Determine the (x, y) coordinate at the center of the cell enclosing the given text.  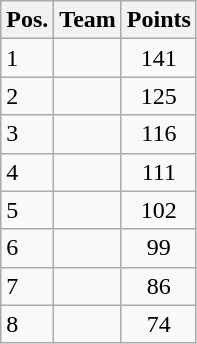
7 (28, 286)
Pos. (28, 20)
8 (28, 324)
102 (158, 210)
4 (28, 172)
Team (88, 20)
111 (158, 172)
74 (158, 324)
2 (28, 96)
5 (28, 210)
116 (158, 134)
3 (28, 134)
141 (158, 58)
6 (28, 248)
125 (158, 96)
Points (158, 20)
86 (158, 286)
99 (158, 248)
1 (28, 58)
